Locate the cell with the specified text and output its [X, Y] center coordinate. 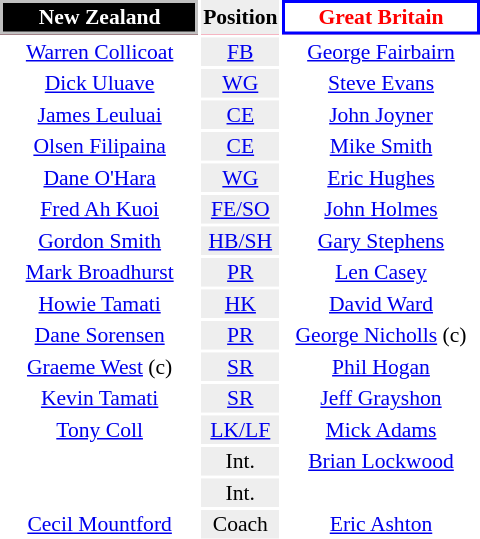
Gordon Smith [100, 240]
Warren Collicoat [100, 52]
Dane O'Hara [100, 178]
Great Britain [381, 17]
Mike Smith [381, 146]
Brian Lockwood [381, 461]
Dick Uluave [100, 83]
Coach [240, 524]
Dane Sorensen [100, 335]
Gary Stephens [381, 240]
Graeme West (c) [100, 366]
Tony Coll [100, 430]
John Holmes [381, 209]
Fred Ah Kuoi [100, 209]
Jeff Grayshon [381, 398]
David Ward [381, 304]
John Joyner [381, 114]
FB [240, 52]
James Leuluai [100, 114]
Phil Hogan [381, 366]
Len Casey [381, 272]
Mark Broadhurst [100, 272]
Kevin Tamati [100, 398]
FE/SO [240, 209]
HK [240, 304]
Eric Hughes [381, 178]
Olsen Filipaina [100, 146]
Howie Tamati [100, 304]
LK/LF [240, 430]
New Zealand [100, 17]
Mick Adams [381, 430]
Steve Evans [381, 83]
Eric Ashton [381, 524]
Position [240, 17]
HB/SH [240, 240]
Cecil Mountford [100, 524]
George Fairbairn [381, 52]
George Nicholls (c) [381, 335]
